Output the (X, Y) coordinate of the center of the cell containing the given text.  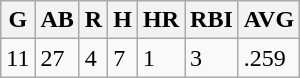
4 (93, 58)
3 (212, 58)
AVG (268, 20)
.259 (268, 58)
R (93, 20)
RBI (212, 20)
27 (57, 58)
G (18, 20)
11 (18, 58)
AB (57, 20)
H (123, 20)
HR (160, 20)
1 (160, 58)
7 (123, 58)
